Output the [x, y] coordinate of the center of the cell containing the given text.  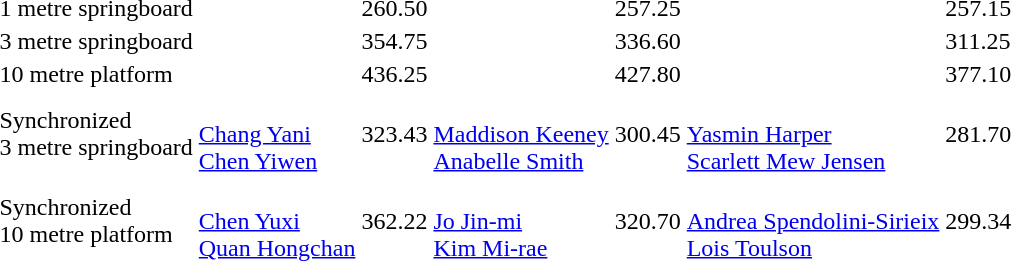
Maddison KeeneyAnabelle Smith [521, 134]
427.80 [648, 74]
336.60 [648, 41]
436.25 [394, 74]
323.43 [394, 134]
Chang YaniChen Yiwen [277, 134]
354.75 [394, 41]
Yasmin HarperScarlett Mew Jensen [813, 134]
300.45 [648, 134]
